For the text-containing cell, return its midpoint in (X, Y) coordinate format. 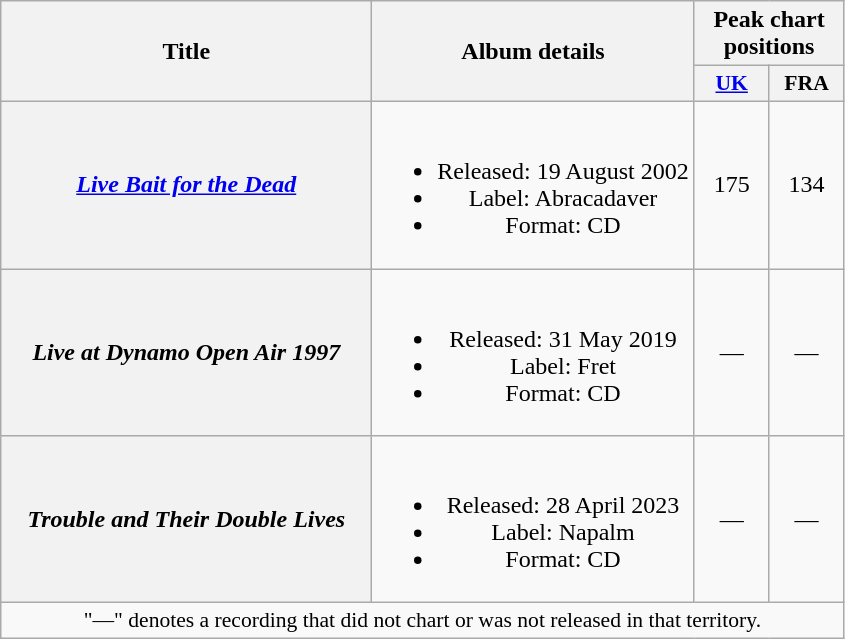
Released: 19 August 2002Label: AbracadaverFormat: CD (533, 184)
Title (186, 52)
Live Bait for the Dead (186, 184)
Released: 31 May 2019Label: FretFormat: CD (533, 352)
175 (732, 184)
Trouble and Their Double Lives (186, 520)
Live at Dynamo Open Air 1997 (186, 352)
FRA (806, 84)
Released: 28 April 2023Label: NapalmFormat: CD (533, 520)
Peak chart positions (769, 34)
Album details (533, 52)
UK (732, 84)
134 (806, 184)
"—" denotes a recording that did not chart or was not released in that territory. (422, 621)
